Find where the given text appears and provide that cell's center as (x, y) coordinate. 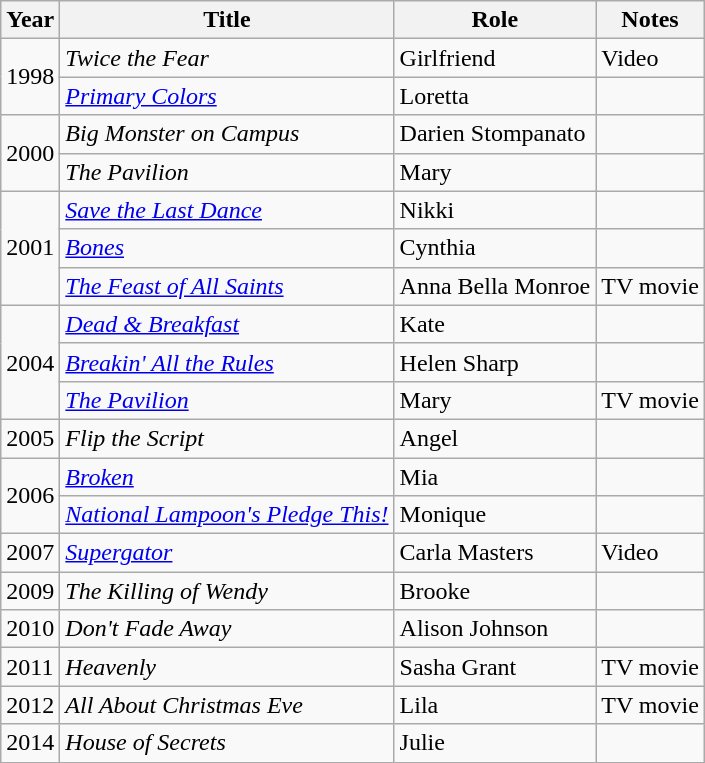
Notes (650, 20)
2007 (30, 553)
Year (30, 20)
Dead & Breakfast (227, 324)
Supergator (227, 553)
Flip the Script (227, 438)
Twice the Fear (227, 58)
Julie (495, 743)
Helen Sharp (495, 362)
Big Monster on Campus (227, 134)
Anna Bella Monroe (495, 286)
Mia (495, 477)
Cynthia (495, 248)
2012 (30, 705)
Title (227, 20)
Kate (495, 324)
Bones (227, 248)
1998 (30, 77)
2000 (30, 153)
Don't Fade Away (227, 629)
2011 (30, 667)
The Feast of All Saints (227, 286)
2004 (30, 362)
Primary Colors (227, 96)
Role (495, 20)
Darien Stompanato (495, 134)
Save the Last Dance (227, 210)
Heavenly (227, 667)
Brooke (495, 591)
Breakin' All the Rules (227, 362)
Monique (495, 515)
Carla Masters (495, 553)
Nikki (495, 210)
All About Christmas Eve (227, 705)
The Killing of Wendy (227, 591)
Loretta (495, 96)
Sasha Grant (495, 667)
Angel (495, 438)
2014 (30, 743)
2001 (30, 248)
Alison Johnson (495, 629)
Broken (227, 477)
2005 (30, 438)
2006 (30, 496)
Girlfriend (495, 58)
National Lampoon's Pledge This! (227, 515)
2010 (30, 629)
Lila (495, 705)
2009 (30, 591)
House of Secrets (227, 743)
